Extract the (x, y) coordinate from the center of the cell holding the provided text.  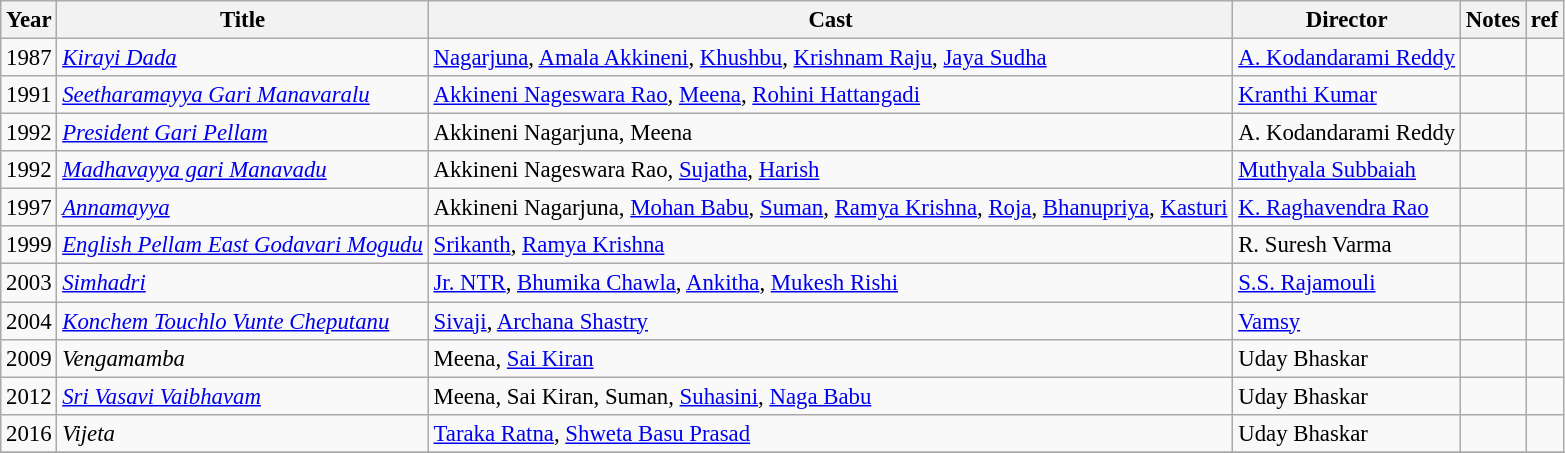
Konchem Touchlo Vunte Cheputanu (242, 321)
R. Suresh Varma (1347, 245)
Taraka Ratna, Shweta Basu Prasad (830, 433)
Simhadri (242, 283)
Vengamamba (242, 358)
Meena, Sai Kiran (830, 358)
Akkineni Nageswara Rao, Sujatha, Harish (830, 170)
2016 (29, 433)
Seetharamayya Gari Manavaralu (242, 95)
2009 (29, 358)
Vamsy (1347, 321)
Vijeta (242, 433)
Akkineni Nagarjuna, Mohan Babu, Suman, Ramya Krishna, Roja, Bhanupriya, Kasturi (830, 208)
2012 (29, 396)
Akkineni Nageswara Rao, Meena, Rohini Hattangadi (830, 95)
President Gari Pellam (242, 133)
Title (242, 20)
Sri Vasavi Vaibhavam (242, 396)
K. Raghavendra Rao (1347, 208)
Meena, Sai Kiran, Suman, Suhasini, Naga Babu (830, 396)
Notes (1492, 20)
Nagarjuna, Amala Akkineni, Khushbu, Krishnam Raju, Jaya Sudha (830, 58)
Director (1347, 20)
1999 (29, 245)
English Pellam East Godavari Mogudu (242, 245)
ref (1545, 20)
Jr. NTR, Bhumika Chawla, Ankitha, Mukesh Rishi (830, 283)
Year (29, 20)
1987 (29, 58)
Kranthi Kumar (1347, 95)
Akkineni Nagarjuna, Meena (830, 133)
Annamayya (242, 208)
Cast (830, 20)
1991 (29, 95)
Srikanth, Ramya Krishna (830, 245)
2003 (29, 283)
Sivaji, Archana Shastry (830, 321)
Madhavayya gari Manavadu (242, 170)
Muthyala Subbaiah (1347, 170)
S.S. Rajamouli (1347, 283)
2004 (29, 321)
1997 (29, 208)
Kirayi Dada (242, 58)
